Find where the given text appears and provide that cell's center as (x, y) coordinate. 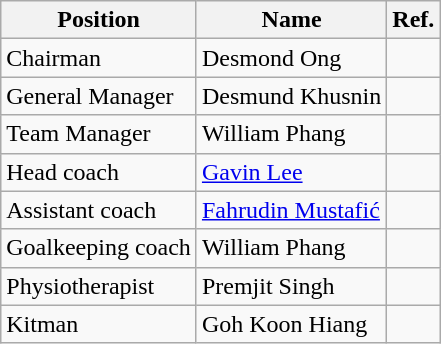
Team Manager (99, 134)
Desmond Ong (291, 58)
Position (99, 20)
Desmund Khusnin (291, 96)
Gavin Lee (291, 172)
Assistant coach (99, 210)
Physiotherapist (99, 286)
General Manager (99, 96)
Kitman (99, 324)
Goh Koon Hiang (291, 324)
Ref. (414, 20)
Head coach (99, 172)
Fahrudin Mustafić (291, 210)
Chairman (99, 58)
Name (291, 20)
Goalkeeping coach (99, 248)
Premjit Singh (291, 286)
